Identify which cell holds the provided text, then report its (x, y) central coordinate. 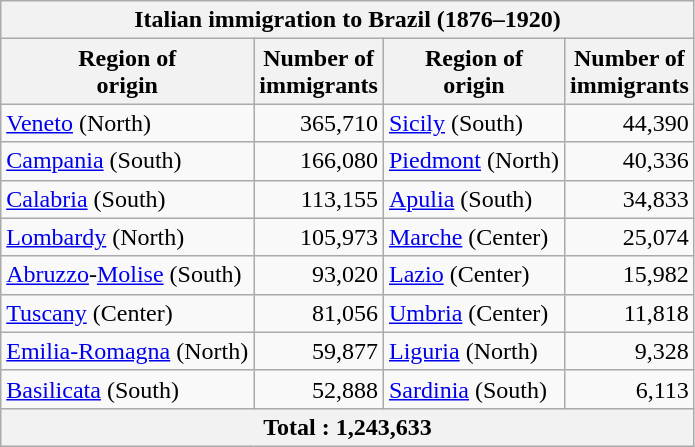
Emilia-Romagna (North) (128, 351)
Piedmont (North) (474, 161)
Lazio (Center) (474, 275)
Liguria (North) (474, 351)
6,113 (630, 389)
Lombardy (North) (128, 237)
Abruzzo-Molise (South) (128, 275)
40,336 (630, 161)
166,080 (319, 161)
15,982 (630, 275)
365,710 (319, 123)
Total : 1,243,633 (348, 427)
52,888 (319, 389)
Campania (South) (128, 161)
Basilicata (South) (128, 389)
Marche (Center) (474, 237)
Sicily (South) (474, 123)
11,818 (630, 313)
Sardinia (South) (474, 389)
81,056 (319, 313)
93,020 (319, 275)
9,328 (630, 351)
113,155 (319, 199)
105,973 (319, 237)
59,877 (319, 351)
Tuscany (Center) (128, 313)
Apulia (South) (474, 199)
44,390 (630, 123)
Umbria (Center) (474, 313)
Calabria (South) (128, 199)
25,074 (630, 237)
Italian immigration to Brazil (1876–1920) (348, 20)
34,833 (630, 199)
Veneto (North) (128, 123)
